Extract the (X, Y) coordinate from the center of the cell holding the provided text.  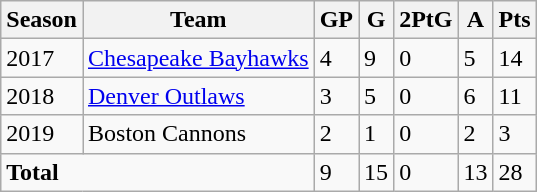
2017 (42, 58)
11 (514, 96)
6 (476, 96)
15 (376, 172)
Denver Outlaws (198, 96)
A (476, 20)
2018 (42, 96)
1 (376, 134)
Chesapeake Bayhawks (198, 58)
4 (336, 58)
13 (476, 172)
Pts (514, 20)
14 (514, 58)
G (376, 20)
Total (158, 172)
Team (198, 20)
GP (336, 20)
2019 (42, 134)
28 (514, 172)
Season (42, 20)
2PtG (426, 20)
Boston Cannons (198, 134)
